Identify which cell holds the provided text, then report its [x, y] central coordinate. 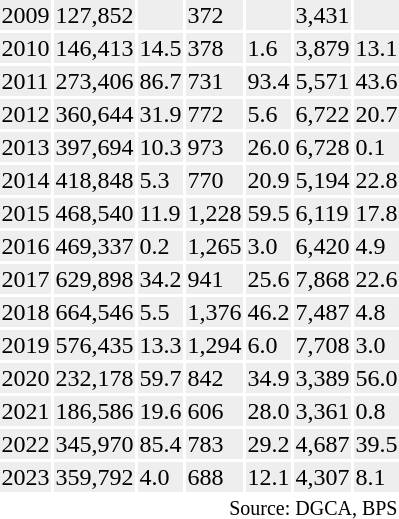
14.5 [160, 48]
186,586 [94, 411]
4.8 [376, 312]
2016 [26, 246]
397,694 [94, 147]
2014 [26, 180]
8.1 [376, 477]
2020 [26, 378]
34.9 [268, 378]
0.2 [160, 246]
6.0 [268, 345]
418,848 [94, 180]
273,406 [94, 81]
5,571 [322, 81]
372 [214, 15]
688 [214, 477]
2017 [26, 279]
5,194 [322, 180]
43.6 [376, 81]
3,879 [322, 48]
3,361 [322, 411]
2010 [26, 48]
13.3 [160, 345]
11.9 [160, 213]
606 [214, 411]
232,178 [94, 378]
19.6 [160, 411]
13.1 [376, 48]
2011 [26, 81]
2023 [26, 477]
22.8 [376, 180]
20.7 [376, 114]
127,852 [94, 15]
1,294 [214, 345]
629,898 [94, 279]
783 [214, 444]
5.3 [160, 180]
772 [214, 114]
4,687 [322, 444]
146,413 [94, 48]
93.4 [268, 81]
2012 [26, 114]
3,431 [322, 15]
664,546 [94, 312]
7,708 [322, 345]
7,868 [322, 279]
468,540 [94, 213]
2022 [26, 444]
6,420 [322, 246]
2015 [26, 213]
2009 [26, 15]
25.6 [268, 279]
1,265 [214, 246]
85.4 [160, 444]
6,119 [322, 213]
576,435 [94, 345]
12.1 [268, 477]
56.0 [376, 378]
0.8 [376, 411]
359,792 [94, 477]
6,728 [322, 147]
2013 [26, 147]
10.3 [160, 147]
39.5 [376, 444]
2018 [26, 312]
31.9 [160, 114]
17.8 [376, 213]
941 [214, 279]
345,970 [94, 444]
59.7 [160, 378]
1,228 [214, 213]
46.2 [268, 312]
1,376 [214, 312]
2019 [26, 345]
6,722 [322, 114]
2021 [26, 411]
770 [214, 180]
4.9 [376, 246]
26.0 [268, 147]
29.2 [268, 444]
3,389 [322, 378]
7,487 [322, 312]
59.5 [268, 213]
86.7 [160, 81]
842 [214, 378]
4,307 [322, 477]
360,644 [94, 114]
378 [214, 48]
731 [214, 81]
28.0 [268, 411]
973 [214, 147]
4.0 [160, 477]
22.6 [376, 279]
20.9 [268, 180]
5.5 [160, 312]
1.6 [268, 48]
34.2 [160, 279]
469,337 [94, 246]
5.6 [268, 114]
0.1 [376, 147]
